Pinpoint the cell where the given text exists, returning its [X, Y] midpoint coordinate. 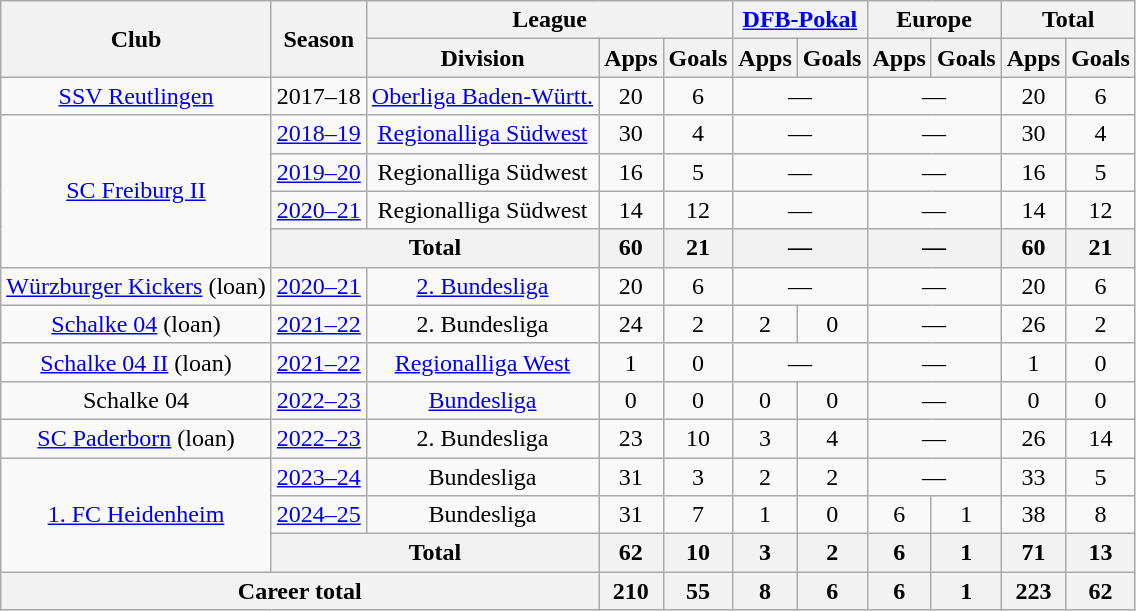
Division [482, 58]
Season [318, 39]
League [549, 20]
Würzburger Kickers (loan) [136, 286]
210 [631, 591]
Career total [300, 591]
2017–18 [318, 96]
Oberliga Baden-Württ. [482, 96]
55 [698, 591]
Schalke 04 II (loan) [136, 362]
24 [631, 324]
7 [698, 515]
SC Paderborn (loan) [136, 438]
13 [1101, 553]
SC Freiburg II [136, 191]
2018–19 [318, 134]
SSV Reutlingen [136, 96]
38 [1033, 515]
Regionalliga West [482, 362]
33 [1033, 477]
Club [136, 39]
Schalke 04 (loan) [136, 324]
1. FC Heidenheim [136, 515]
Schalke 04 [136, 400]
2024–25 [318, 515]
71 [1033, 553]
23 [631, 438]
DFB-Pokal [800, 20]
2023–24 [318, 477]
Europe [934, 20]
2019–20 [318, 172]
223 [1033, 591]
